For the text-containing cell, return its midpoint in (x, y) coordinate format. 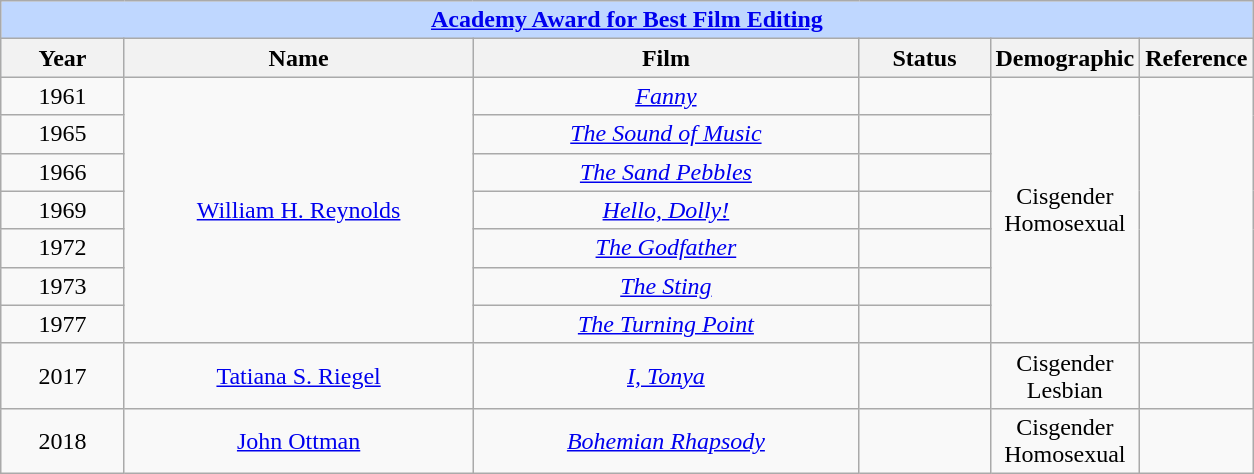
Status (924, 58)
1973 (63, 286)
The Turning Point (666, 324)
The Sound of Music (666, 134)
Year (63, 58)
John Ottman (298, 440)
1977 (63, 324)
Film (666, 58)
1969 (63, 210)
Demographic (1065, 58)
Fanny (666, 96)
Name (298, 58)
2017 (63, 376)
1966 (63, 172)
I, Tonya (666, 376)
Tatiana S. Riegel (298, 376)
1972 (63, 248)
Hello, Dolly! (666, 210)
1961 (63, 96)
Bohemian Rhapsody (666, 440)
1965 (63, 134)
2018 (63, 440)
The Sand Pebbles (666, 172)
William H. Reynolds (298, 210)
Academy Award for Best Film Editing (627, 20)
Reference (1196, 58)
Cisgender Lesbian (1065, 376)
The Sting (666, 286)
The Godfather (666, 248)
